Output the (X, Y) coordinate of the center of the cell containing the given text.  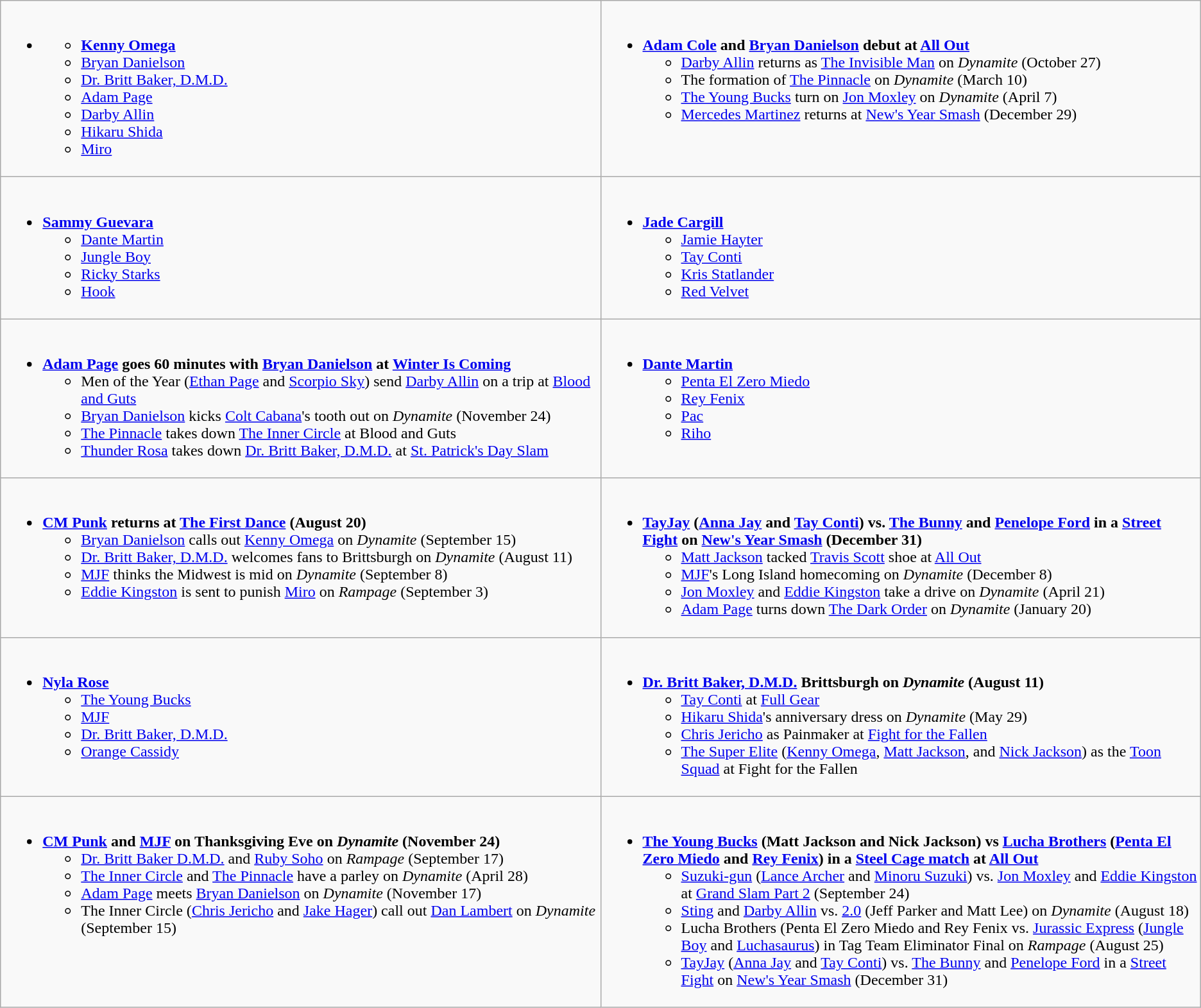
Jade CargillJamie HayterTay ContiKris StatlanderRed Velvet (901, 248)
Sammy GuevaraDante MartinJungle BoyRicky StarksHook (300, 248)
Kenny OmegaBryan DanielsonDr. Britt Baker, D.M.D.Adam PageDarby AllinHikaru ShidaMiro (300, 89)
Nyla RoseThe Young BucksMJFDr. Britt Baker, D.M.D.Orange Cassidy (300, 717)
Dante MartinPenta El Zero MiedoRey FenixPacRiho (901, 398)
